Detect which cell encompasses the target text, then output its [X, Y] center coordinate. 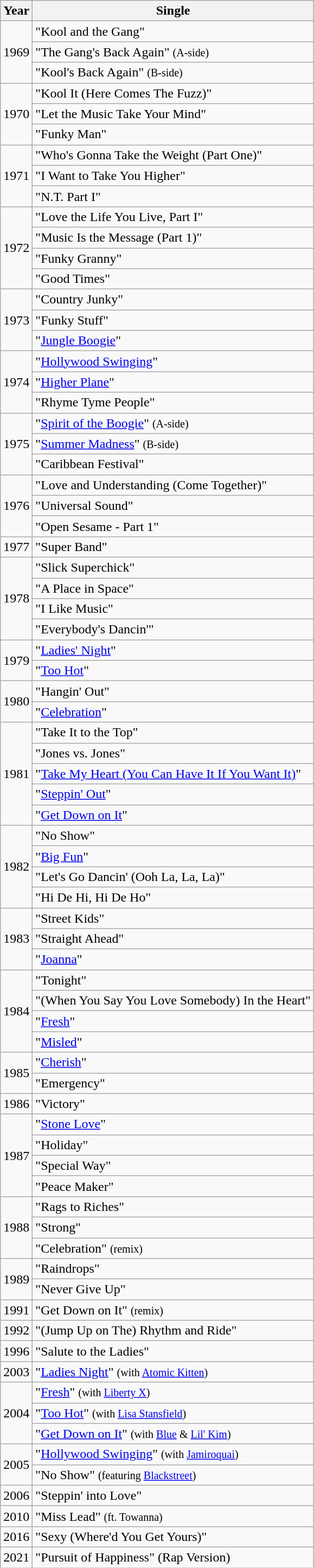
1978 [16, 598]
1989 [16, 1279]
1987 [16, 1155]
"Tonight" [174, 980]
1982 [16, 866]
"Special Way" [174, 1165]
"Stone Love" [174, 1124]
1970 [16, 114]
"Funky Granny" [174, 258]
"Get Down on It" [174, 815]
"Love the Life You Live, Part I" [174, 217]
"Ladies Night" (with Atomic Kitten) [174, 1372]
"Fresh" (with Liberty X) [174, 1392]
2016 [16, 1537]
1977 [16, 547]
1980 [16, 702]
2021 [16, 1557]
"Country Junky" [174, 300]
"Let the Music Take Your Mind" [174, 114]
1974 [16, 382]
"No Show" [174, 835]
"Who's Gonna Take the Weight (Part One)" [174, 155]
"Hollywood Swinging" (with Jamiroquai) [174, 1454]
"Joanna" [174, 960]
"Let's Go Dancin' (Ooh La, La, La)" [174, 877]
"Take It to the Top" [174, 733]
1979 [16, 660]
"Big Fun" [174, 856]
1996 [16, 1351]
"Music Is the Message (Part 1)" [174, 237]
"Peace Maker" [174, 1186]
"Love and Understanding (Come Together)" [174, 485]
"Caribbean Festival" [174, 464]
2003 [16, 1372]
"Steppin' Out" [174, 794]
"Slick Superchick" [174, 567]
"Open Sesame - Part 1" [174, 526]
"Too Hot" [174, 671]
"Hangin' Out" [174, 691]
"Jones vs. Jones" [174, 753]
"Spirit of the Boogie" (A-side) [174, 423]
1984 [16, 1011]
"Emergency" [174, 1083]
"(Jump Up on The) Rhythm and Ride" [174, 1331]
"Salute to the Ladies" [174, 1351]
"Too Hot" (with Lisa Stansfield) [174, 1413]
"Higher Plane" [174, 382]
"Funky Stuff" [174, 320]
"Funky Man" [174, 134]
2010 [16, 1516]
"Good Times" [174, 279]
1971 [16, 176]
"Universal Sound" [174, 506]
"Holiday" [174, 1145]
1991 [16, 1310]
"Get Down on It" (remix) [174, 1310]
1973 [16, 320]
"(When You Say You Love Somebody) In the Heart" [174, 1001]
"Kool It (Here Comes The Fuzz)" [174, 93]
"Kool and the Gang" [174, 31]
"Summer Madness" (B-side) [174, 444]
1975 [16, 444]
2005 [16, 1465]
"N.T. Part I" [174, 196]
"Super Band" [174, 547]
"Fresh" [174, 1021]
"Raindrops" [174, 1269]
"Rhyme Tyme People" [174, 403]
"Celebration" (remix) [174, 1248]
"I Like Music" [174, 609]
1988 [16, 1227]
"Get Down on It" (with Blue & Lil' Kim) [174, 1434]
"Hi De Hi, Hi De Ho" [174, 897]
"Hollywood Swinging" [174, 361]
1969 [16, 52]
1976 [16, 506]
"Sexy (Where'd You Get Yours)" [174, 1537]
"Strong" [174, 1227]
1985 [16, 1073]
"Steppin' into Love" [174, 1495]
Single [174, 11]
"Street Kids" [174, 918]
1986 [16, 1104]
"Cherish" [174, 1062]
"Victory" [174, 1104]
"Kool's Back Again" (B-side) [174, 73]
"Jungle Boogie" [174, 341]
"Pursuit of Happiness" (Rap Version) [174, 1557]
Year [16, 11]
1992 [16, 1331]
"Miss Lead" (ft. Towanna) [174, 1516]
2006 [16, 1495]
"Ladies' Night" [174, 650]
2004 [16, 1413]
"Misled" [174, 1042]
"Take My Heart (You Can Have It If You Want It)" [174, 774]
1972 [16, 248]
"Rags to Riches" [174, 1207]
"I Want to Take You Higher" [174, 176]
"A Place in Space" [174, 588]
"Straight Ahead" [174, 939]
"Everybody's Dancin'" [174, 630]
"The Gang's Back Again" (A-side) [174, 52]
"Celebration" [174, 712]
"No Show" (featuring Blackstreet) [174, 1475]
"Never Give Up" [174, 1290]
1983 [16, 939]
1981 [16, 774]
